Capture the cell that displays the provided text and extract its (x, y) central coordinate. 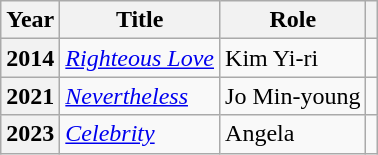
Angela (293, 134)
Righteous Love (140, 58)
Jo Min-young (293, 96)
Role (293, 20)
2021 (30, 96)
Nevertheless (140, 96)
2014 (30, 58)
Year (30, 20)
Title (140, 20)
Celebrity (140, 134)
Kim Yi-ri (293, 58)
2023 (30, 134)
